For the text-containing cell, return its midpoint in [x, y] coordinate format. 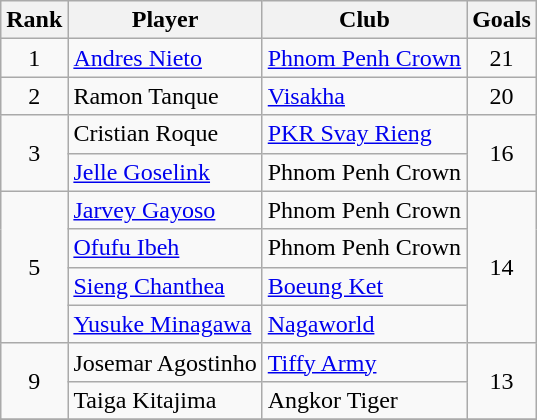
Angkor Tiger [364, 400]
2 [34, 96]
16 [502, 153]
Player [165, 20]
Taiga Kitajima [165, 400]
Yusuke Minagawa [165, 324]
Rank [34, 20]
14 [502, 267]
Jelle Goselink [165, 172]
Andres Nieto [165, 58]
13 [502, 381]
Nagaworld [364, 324]
Tiffy Army [364, 362]
PKR Svay Rieng [364, 134]
Visakha [364, 96]
Cristian Roque [165, 134]
Boeung Ket [364, 286]
Goals [502, 20]
Sieng Chanthea [165, 286]
9 [34, 381]
5 [34, 267]
1 [34, 58]
Josemar Agostinho [165, 362]
Ramon Tanque [165, 96]
21 [502, 58]
3 [34, 153]
20 [502, 96]
Club [364, 20]
Jarvey Gayoso [165, 210]
Ofufu Ibeh [165, 248]
